Output the [x, y] coordinate of the center of the cell containing the given text.  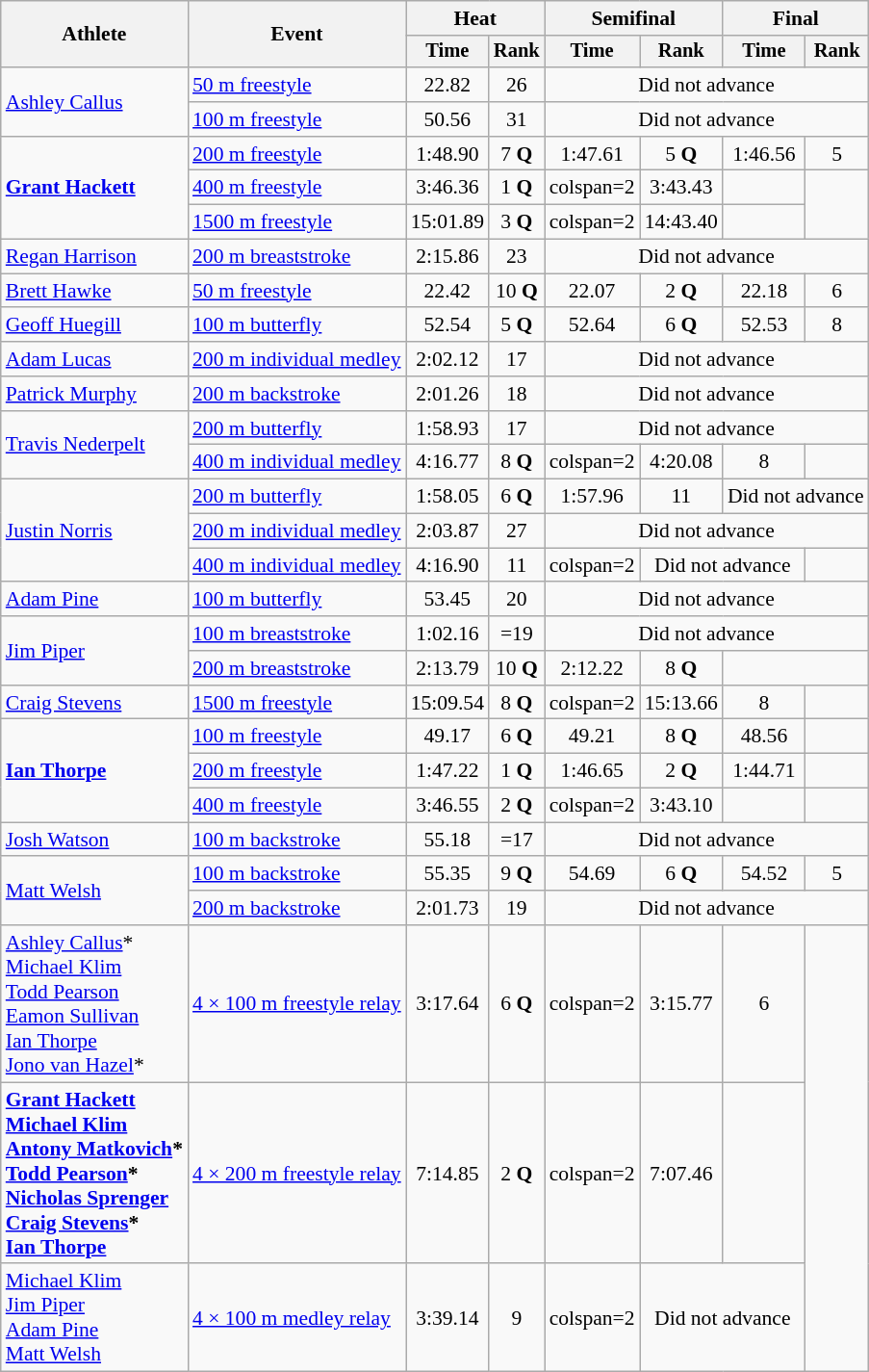
52.64 [593, 325]
22.07 [593, 291]
19 [517, 908]
2:13.79 [447, 668]
4:16.77 [447, 462]
Michael KlimJim PiperAdam PineMatt Welsh [94, 1318]
Ashley Callus [94, 102]
Ashley Callus*Michael KlimTodd PearsonEamon SullivanIan ThorpeJono van Hazel* [94, 1003]
22.18 [764, 291]
2:12.22 [593, 668]
54.69 [593, 874]
=19 [517, 634]
50.56 [447, 119]
3:15.77 [681, 1003]
1:57.96 [593, 497]
27 [517, 531]
1:48.90 [447, 154]
3:17.64 [447, 1003]
20 [517, 600]
22.42 [447, 291]
4 × 100 m freestyle relay [296, 1003]
3:46.55 [447, 806]
23 [517, 257]
18 [517, 394]
1:46.56 [764, 154]
Justin Norris [94, 531]
Final [796, 18]
Regan Harrison [94, 257]
Travis Nederpelt [94, 445]
49.21 [593, 737]
=17 [517, 840]
55.18 [447, 840]
3 Q [517, 222]
1:46.65 [593, 771]
Athlete [94, 35]
1:58.05 [447, 497]
Event [296, 35]
52.53 [764, 325]
22.82 [447, 85]
49.17 [447, 737]
3:39.14 [447, 1318]
15:01.89 [447, 222]
100 m breaststroke [296, 634]
2:02.12 [447, 359]
2:01.73 [447, 908]
Semifinal [633, 18]
54.52 [764, 874]
2:01.26 [447, 394]
55.35 [447, 874]
4 × 100 m medley relay [296, 1318]
52.54 [447, 325]
53.45 [447, 600]
1:44.71 [764, 771]
9 [517, 1318]
4 × 200 m freestyle relay [296, 1173]
Adam Pine [94, 600]
1:58.93 [447, 428]
7 Q [517, 154]
Grant HackettMichael KlimAntony Matkovich*Todd Pearson*Nicholas SprengerCraig Stevens*Ian Thorpe [94, 1173]
Adam Lucas [94, 359]
Brett Hawke [94, 291]
Ian Thorpe [94, 770]
Heat [475, 18]
1:47.22 [447, 771]
15:09.54 [447, 703]
Matt Welsh [94, 892]
Craig Stevens [94, 703]
48.56 [764, 737]
Patrick Murphy [94, 394]
3:43.43 [681, 188]
4:16.90 [447, 565]
Jim Piper [94, 651]
Josh Watson [94, 840]
9 Q [517, 874]
3:43.10 [681, 806]
2:15.86 [447, 257]
31 [517, 119]
1:47.61 [593, 154]
7:07.46 [681, 1173]
2:03.87 [447, 531]
Grant Hackett [94, 189]
15:13.66 [681, 703]
3:46.36 [447, 188]
14:43.40 [681, 222]
26 [517, 85]
1:02.16 [447, 634]
7:14.85 [447, 1173]
4:20.08 [681, 462]
Geoff Huegill [94, 325]
